Locate the cell with the specified text and output its [x, y] center coordinate. 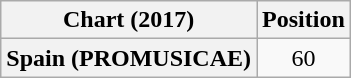
Chart (2017) [129, 20]
Spain (PROMUSICAE) [129, 58]
60 [304, 58]
Position [304, 20]
